Scan for the cell matching the given text and deliver its [x, y] coordinate at center. 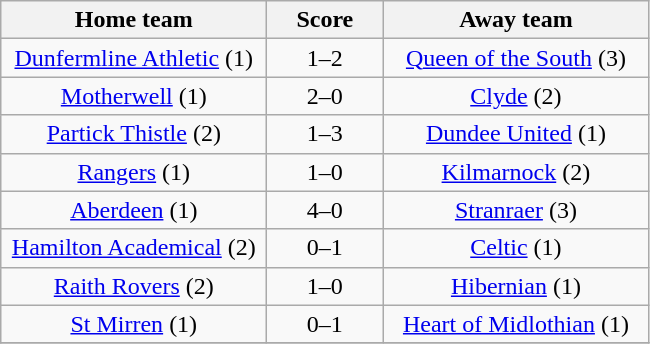
Dunfermline Athletic (1) [134, 58]
Queen of the South (3) [516, 58]
Score [325, 20]
Aberdeen (1) [134, 210]
4–0 [325, 210]
Heart of Midlothian (1) [516, 324]
Hamilton Academical (2) [134, 248]
Hibernian (1) [516, 286]
Partick Thistle (2) [134, 134]
1–2 [325, 58]
Raith Rovers (2) [134, 286]
Clyde (2) [516, 96]
Home team [134, 20]
Dundee United (1) [516, 134]
St Mirren (1) [134, 324]
Kilmarnock (2) [516, 172]
Stranraer (3) [516, 210]
2–0 [325, 96]
Celtic (1) [516, 248]
Rangers (1) [134, 172]
1–3 [325, 134]
Away team [516, 20]
Motherwell (1) [134, 96]
